Search for the cell housing the specified text and yield its [X, Y] center coordinate. 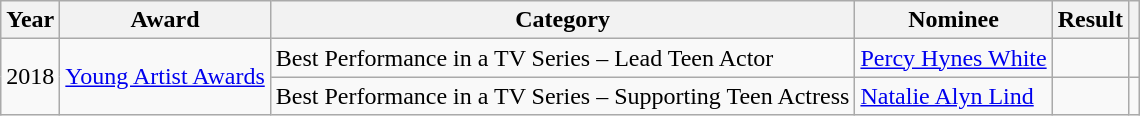
Category [562, 20]
Natalie Alyn Lind [954, 96]
Nominee [954, 20]
Award [165, 20]
Best Performance in a TV Series – Lead Teen Actor [562, 58]
Percy Hynes White [954, 58]
2018 [30, 77]
Best Performance in a TV Series – Supporting Teen Actress [562, 96]
Result [1090, 20]
Young Artist Awards [165, 77]
Year [30, 20]
